Capture the cell that displays the provided text and extract its [x, y] central coordinate. 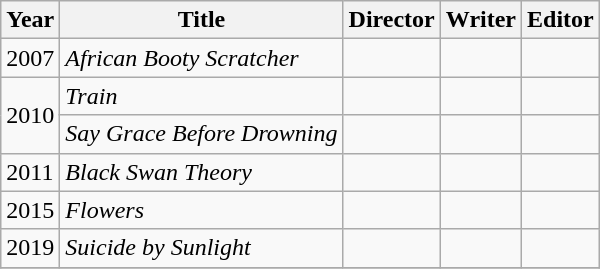
Title [202, 20]
Train [202, 96]
Editor [561, 20]
Suicide by Sunlight [202, 248]
Flowers [202, 210]
2015 [30, 210]
2007 [30, 58]
2011 [30, 172]
Writer [480, 20]
2010 [30, 115]
Black Swan Theory [202, 172]
African Booty Scratcher [202, 58]
Year [30, 20]
2019 [30, 248]
Say Grace Before Drowning [202, 134]
Director [392, 20]
